Extract the [x, y] coordinate from the center of the cell holding the provided text.  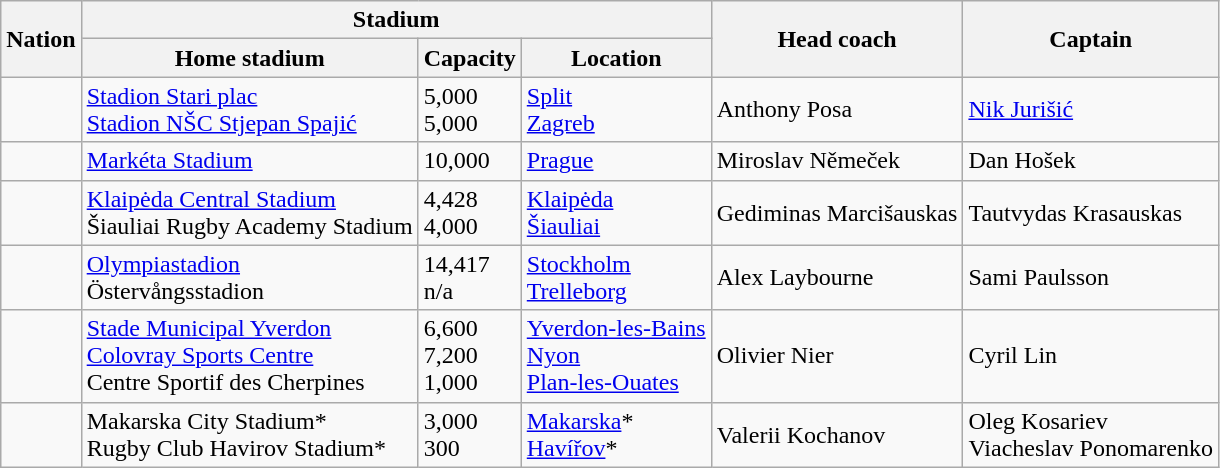
Anthony Posa [837, 110]
KlaipėdaŠiauliai [616, 212]
10,000 [470, 161]
Stadium [396, 20]
Gediminas Marcišauskas [837, 212]
14,417n/a [470, 278]
Captain [1091, 39]
Klaipėda Central StadiumŠiauliai Rugby Academy Stadium [250, 212]
Sami Paulsson [1091, 278]
Tautvydas Krasauskas [1091, 212]
Olympiastadion Östervångsstadion [250, 278]
Dan Hošek [1091, 161]
Miroslav Němeček [837, 161]
4,4284,000 [470, 212]
Stade Municipal Yverdon Colovray Sports Centre Centre Sportif des Cherpines [250, 356]
StockholmTrelleborg [616, 278]
Head coach [837, 39]
Location [616, 58]
Nation [41, 39]
Valerii Kochanov [837, 434]
6,6007,2001,000 [470, 356]
Nik Jurišić [1091, 110]
Makarska City Stadium*Rugby Club Havirov Stadium* [250, 434]
Markéta Stadium [250, 161]
Home stadium [250, 58]
3,000300 [470, 434]
Oleg KosarievViacheslav Ponomarenko [1091, 434]
SplitZagreb [616, 110]
Makarska*Havířov* [616, 434]
Stadion Stari placStadion NŠC Stjepan Spajić [250, 110]
Cyril Lin [1091, 356]
Alex Laybourne [837, 278]
Prague [616, 161]
Yverdon-les-BainsNyonPlan-les-Ouates [616, 356]
Olivier Nier [837, 356]
Capacity [470, 58]
5,0005,000 [470, 110]
